From the cell containing the given text, extract its center point as (X, Y) coordinate. 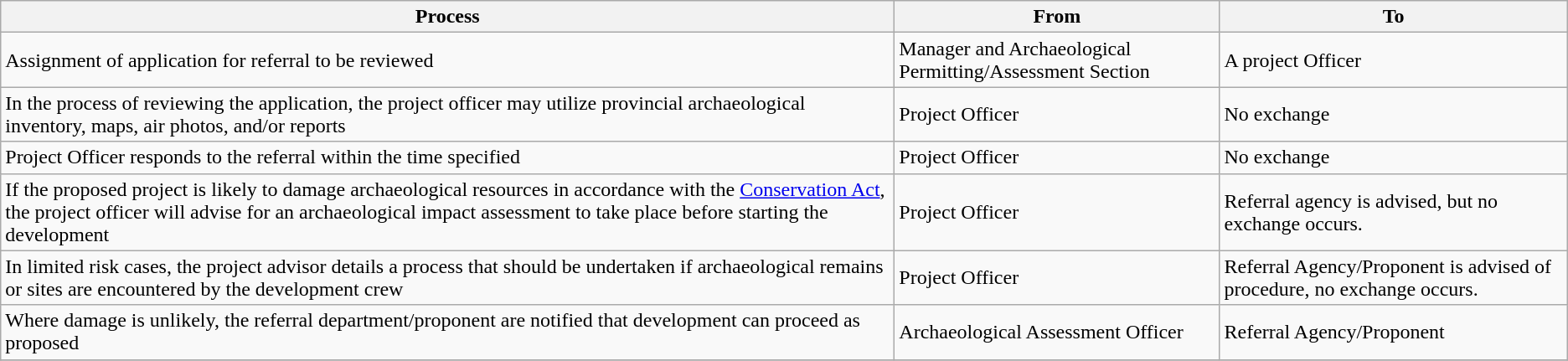
Referral Agency/Proponent is advised of procedure, no exchange occurs. (1394, 278)
Archaeological Assessment Officer (1057, 332)
A project Officer (1394, 60)
Where damage is unlikely, the referral department/proponent are notified that development can proceed as proposed (447, 332)
In the process of reviewing the application, the project officer may utilize provincial archaeological inventory, maps, air photos, and/or reports (447, 114)
From (1057, 17)
Process (447, 17)
To (1394, 17)
Referral agency is advised, but no exchange occurs. (1394, 212)
Assignment of application for referral to be reviewed (447, 60)
Referral Agency/Proponent (1394, 332)
Project Officer responds to the referral within the time specified (447, 157)
Manager and Archaeological Permitting/Assessment Section (1057, 60)
